Search for the cell housing the specified text and yield its [x, y] center coordinate. 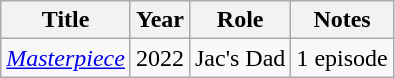
Title [66, 20]
2022 [160, 58]
Jac's Dad [240, 58]
Masterpiece [66, 58]
Year [160, 20]
Role [240, 20]
1 episode [342, 58]
Notes [342, 20]
